Capture the cell that displays the provided text and extract its [x, y] central coordinate. 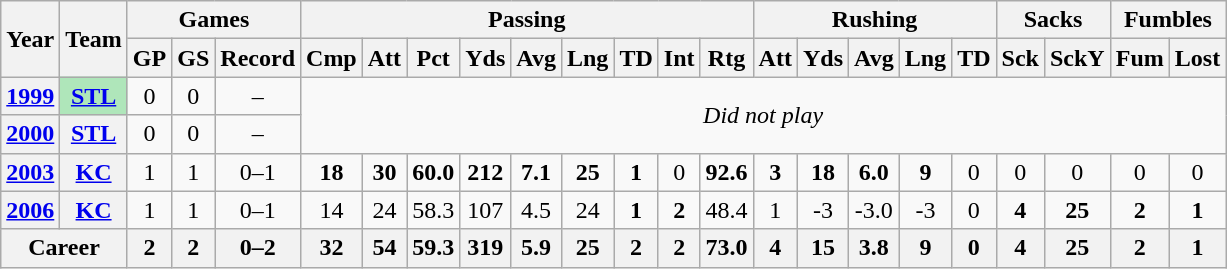
Games [214, 20]
Passing [528, 20]
30 [384, 172]
92.6 [726, 172]
Record [258, 58]
107 [486, 210]
Fumbles [1168, 20]
Team [94, 39]
3 [775, 172]
7.1 [536, 172]
14 [332, 210]
4.5 [536, 210]
Rtg [726, 58]
15 [822, 248]
54 [384, 248]
48.4 [726, 210]
2000 [30, 134]
Year [30, 39]
Sacks [1053, 20]
Sck [1020, 58]
GP [149, 58]
1999 [30, 96]
3.8 [874, 248]
32 [332, 248]
212 [486, 172]
Lost [1197, 58]
59.3 [434, 248]
Rushing [874, 20]
2003 [30, 172]
Pct [434, 58]
73.0 [726, 248]
Career [64, 248]
Int [679, 58]
Fum [1140, 58]
GS [194, 58]
6.0 [874, 172]
58.3 [434, 210]
5.9 [536, 248]
0–2 [258, 248]
2006 [30, 210]
Cmp [332, 58]
319 [486, 248]
Did not play [764, 115]
-3.0 [874, 210]
SckY [1077, 58]
60.0 [434, 172]
